Scan for the cell matching the given text and deliver its [x, y] coordinate at center. 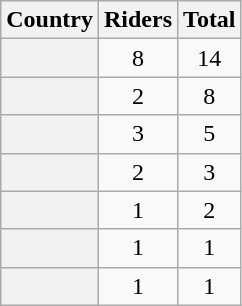
Total [210, 20]
5 [210, 134]
Country [50, 20]
Riders [138, 20]
14 [210, 58]
